Search for the cell housing the specified text and yield its [X, Y] center coordinate. 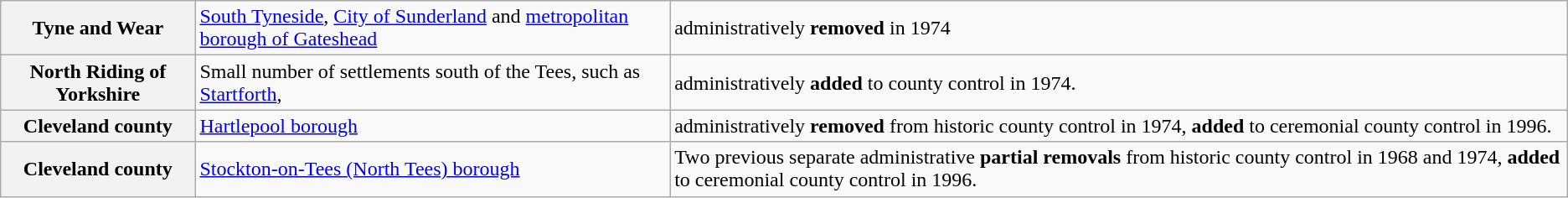
administratively removed in 1974 [1119, 29]
Stockton-on-Tees (North Tees) borough [432, 169]
administratively removed from historic county control in 1974, added to ceremonial county control in 1996. [1119, 126]
Tyne and Wear [98, 29]
North Riding of Yorkshire [98, 82]
South Tyneside, City of Sunderland and metropolitan borough of Gateshead [432, 29]
Small number of settlements south of the Tees, such as Startforth, [432, 82]
Hartlepool borough [432, 126]
administratively added to county control in 1974. [1119, 82]
Two previous separate administrative partial removals from historic county control in 1968 and 1974, added to ceremonial county control in 1996. [1119, 169]
